Detect which cell encompasses the target text, then output its (x, y) center coordinate. 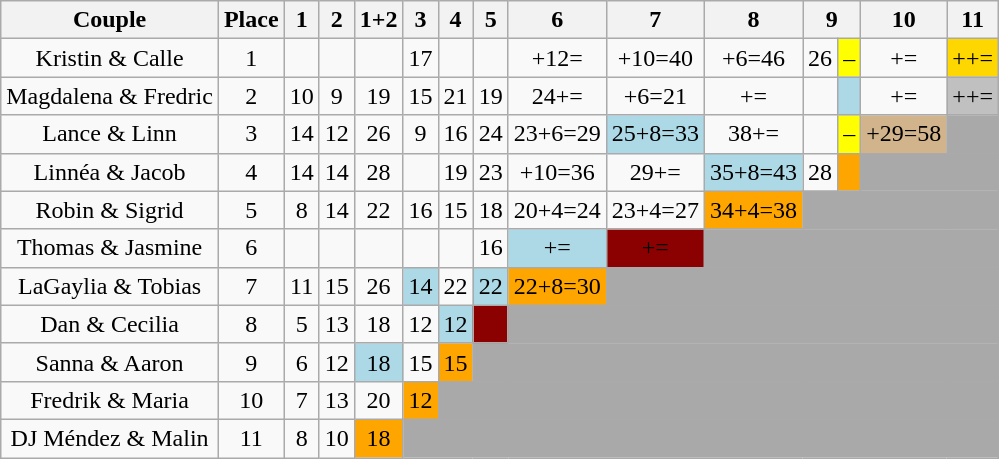
1+2 (378, 20)
23 (490, 172)
Robin & Sigrid (110, 210)
Thomas & Jasmine (110, 248)
24 (490, 134)
+6=21 (655, 96)
Fredrik & Maria (110, 400)
Kristin & Calle (110, 58)
+6=46 (753, 58)
29+= (655, 172)
Magdalena & Fredric (110, 96)
Place (251, 20)
38+= (753, 134)
Sanna & Aaron (110, 362)
Linnéa & Jacob (110, 172)
Lance & Linn (110, 134)
21 (456, 96)
22+8=30 (557, 286)
34+4=38 (753, 210)
+10=40 (655, 58)
17 (420, 58)
Dan & Cecilia (110, 324)
+12= (557, 58)
24+= (557, 96)
20+4=24 (557, 210)
23+6=29 (557, 134)
LaGaylia & Tobias (110, 286)
+29=58 (904, 134)
23+4=27 (655, 210)
20 (378, 400)
35+8=43 (753, 172)
Couple (110, 20)
25+8=33 (655, 134)
+10=36 (557, 172)
DJ Méndez & Malin (110, 438)
